Scan for the cell matching the given text and deliver its [X, Y] coordinate at center. 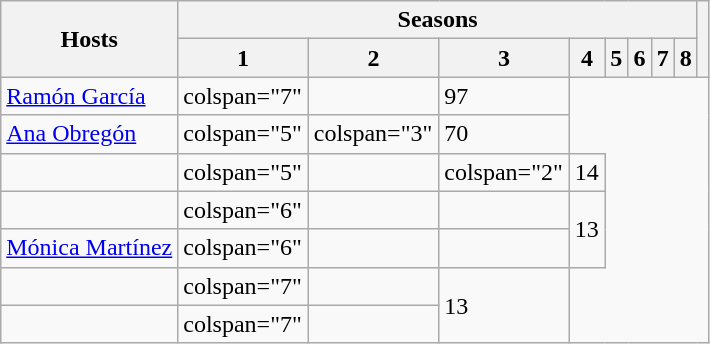
3 [504, 58]
4 [586, 58]
1 [243, 58]
7 [662, 58]
2 [373, 58]
Ana Obregón [90, 134]
Seasons [438, 20]
97 [504, 96]
colspan="3" [373, 134]
Mónica Martínez [90, 248]
5 [616, 58]
8 [686, 58]
colspan="2" [504, 172]
Hosts [90, 39]
14 [586, 172]
6 [640, 58]
Ramón García [90, 96]
70 [504, 134]
